Identify which cell holds the provided text, then report its (X, Y) central coordinate. 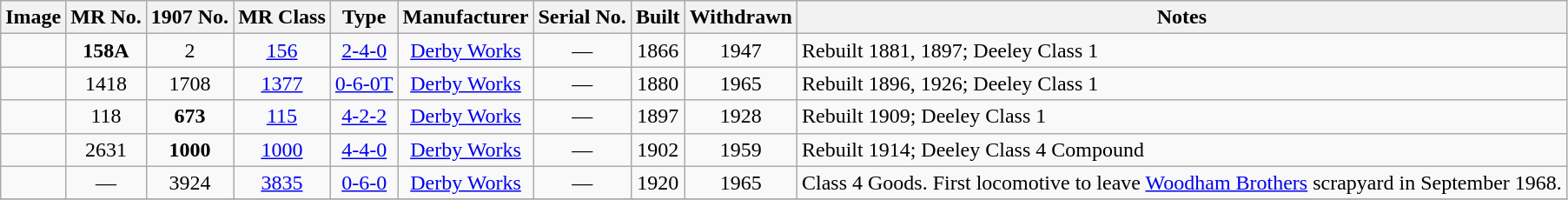
Built (658, 17)
115 (282, 117)
Serial No. (582, 17)
1418 (106, 83)
MR Class (282, 17)
0-6-0 (364, 183)
Rebuilt 1881, 1897; Deeley Class 1 (1181, 50)
Manufacturer (466, 17)
1897 (658, 117)
1907 No. (189, 17)
1866 (658, 50)
4-2-2 (364, 117)
Withdrawn (740, 17)
118 (106, 117)
1880 (658, 83)
1708 (189, 83)
1959 (740, 150)
2-4-0 (364, 50)
3835 (282, 183)
3924 (189, 183)
158A (106, 50)
1920 (658, 183)
156 (282, 50)
2631 (106, 150)
MR No. (106, 17)
Rebuilt 1909; Deeley Class 1 (1181, 117)
Rebuilt 1896, 1926; Deeley Class 1 (1181, 83)
Rebuilt 1914; Deeley Class 4 Compound (1181, 150)
Notes (1181, 17)
4-4-0 (364, 150)
1947 (740, 50)
0-6-0T (364, 83)
Class 4 Goods. First locomotive to leave Woodham Brothers scrapyard in September 1968. (1181, 183)
673 (189, 117)
Image (33, 17)
1902 (658, 150)
1928 (740, 117)
Type (364, 17)
2 (189, 50)
1377 (282, 83)
